Extract the (x, y) coordinate from the center of the cell holding the provided text.  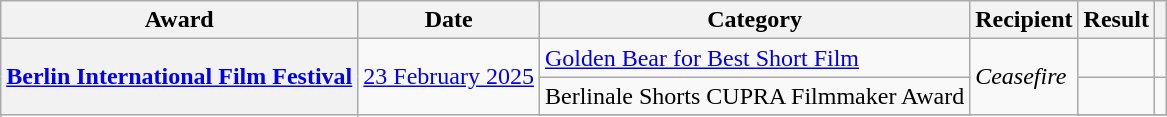
Recipient (1024, 20)
Result (1116, 20)
Ceasefire (1024, 77)
Berlinale Shorts CUPRA Filmmaker Award (755, 96)
Golden Bear for Best Short Film (755, 58)
Berlin International Film Festival (180, 77)
Award (180, 20)
Category (755, 20)
Date (449, 20)
23 February 2025 (449, 77)
